Find where the given text appears and provide that cell's center as (X, Y) coordinate. 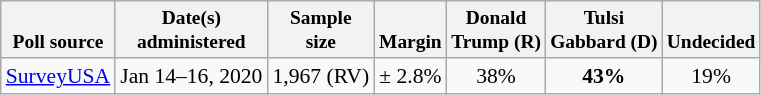
± 2.8% (410, 76)
Samplesize (320, 30)
19% (711, 76)
1,967 (RV) (320, 76)
DonaldTrump (R) (496, 30)
Undecided (711, 30)
Margin (410, 30)
38% (496, 76)
Poll source (58, 30)
Date(s)administered (191, 30)
TulsiGabbard (D) (604, 30)
Jan 14–16, 2020 (191, 76)
SurveyUSA (58, 76)
43% (604, 76)
